Find where the given text appears and provide that cell's center as [x, y] coordinate. 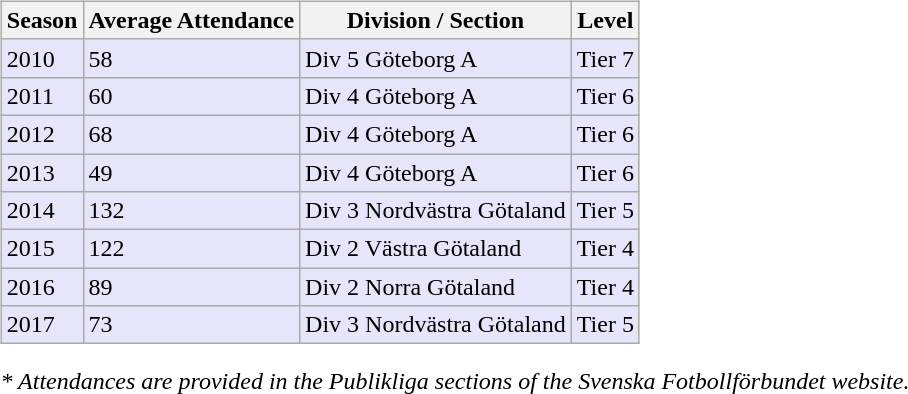
2010 [42, 58]
Div 2 Norra Götaland [436, 287]
89 [192, 287]
58 [192, 58]
2016 [42, 287]
Season [42, 20]
132 [192, 211]
2011 [42, 96]
Div 5 Göteborg A [436, 58]
Tier 7 [605, 58]
2012 [42, 134]
Division / Section [436, 20]
2017 [42, 325]
Level [605, 20]
60 [192, 96]
122 [192, 249]
2015 [42, 249]
49 [192, 173]
2014 [42, 211]
68 [192, 134]
Average Attendance [192, 20]
Div 2 Västra Götaland [436, 249]
2013 [42, 173]
73 [192, 325]
